Scan for the cell matching the given text and deliver its (X, Y) coordinate at center. 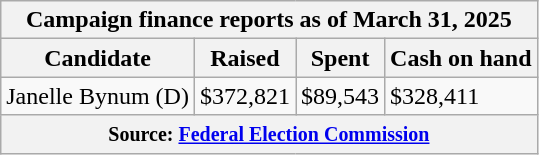
$89,543 (340, 96)
Source: Federal Election Commission (269, 134)
Raised (244, 58)
Cash on hand (461, 58)
Janelle Bynum (D) (98, 96)
Candidate (98, 58)
Spent (340, 58)
Campaign finance reports as of March 31, 2025 (269, 20)
$328,411 (461, 96)
$372,821 (244, 96)
